Locate the cell with the specified text and output its [x, y] center coordinate. 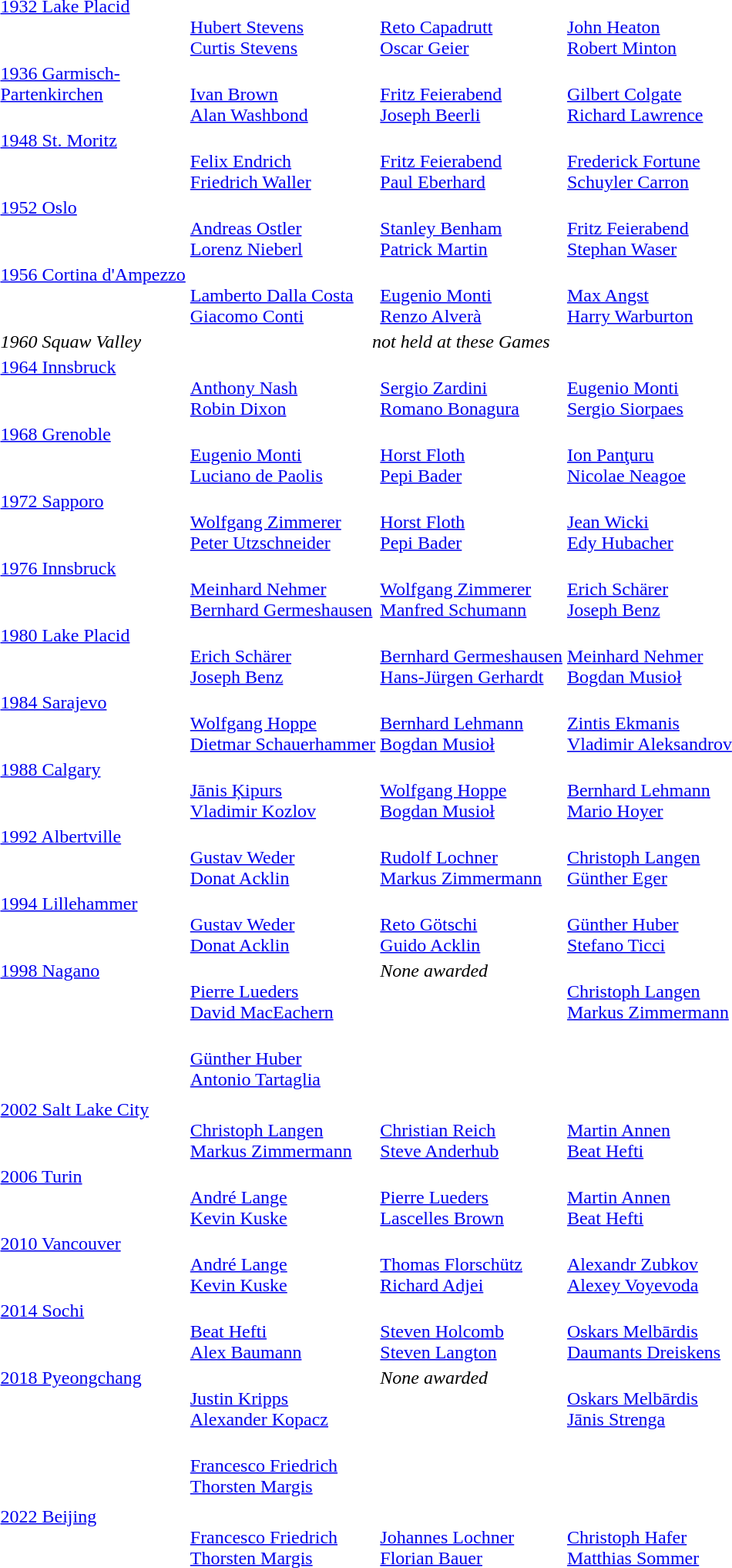
Rudolf LochnerMarkus Zimmermann [472, 857]
Andreas OstlerLorenz Nieberl [283, 228]
Christian ReichSteve Anderhub [472, 1130]
Justin KrippsAlexander Kopacz [283, 1398]
Anthony NashRobin Dixon [283, 388]
Bernhard GermeshausenHans-Jürgen Gerhardt [472, 656]
Fritz FeierabendJoseph Beerli [472, 94]
Jānis ĶipursVladimir Kozlov [283, 790]
Ivan BrownAlan Washbond [283, 94]
Beat HeftiAlex Baumann [283, 1331]
Steven HolcombSteven Langton [472, 1331]
Eugenio MontiLuciano de Paolis [283, 455]
Felix EndrichFriedrich Waller [283, 161]
Christoph LangenMarkus Zimmermann [283, 1130]
Pierre LuedersDavid MacEachern [283, 991]
Günther HuberAntonio Tartaglia [283, 1058]
Thomas FlorschützRichard Adjei [472, 1264]
Bernhard LehmannBogdan Musioł [472, 723]
Wolfgang ZimmererManfred Schumann [472, 589]
Sergio ZardiniRomano Bonagura [472, 388]
Meinhard NehmerBernhard Germeshausen [283, 589]
Stanley BenhamPatrick Martin [472, 228]
Wolfgang ZimmererPeter Utzschneider [283, 522]
Reto GötschiGuido Acklin [472, 924]
Wolfgang HoppeBogdan Musioł [472, 790]
Lamberto Dalla CostaGiacomo Conti [283, 295]
Eugenio MontiRenzo Alverà [472, 295]
Wolfgang HoppeDietmar Schauerhammer [283, 723]
Erich SchärerJoseph Benz [283, 656]
Fritz FeierabendPaul Eberhard [472, 161]
Pierre LuedersLascelles Brown [472, 1197]
Francesco FriedrichThorsten Margis [283, 1465]
